Search for the cell housing the specified text and yield its (X, Y) center coordinate. 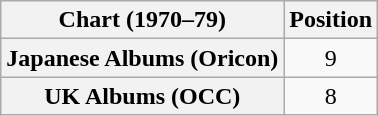
Chart (1970–79) (142, 20)
Position (331, 20)
8 (331, 96)
Japanese Albums (Oricon) (142, 58)
UK Albums (OCC) (142, 96)
9 (331, 58)
